Identify which cell holds the provided text, then report its (X, Y) central coordinate. 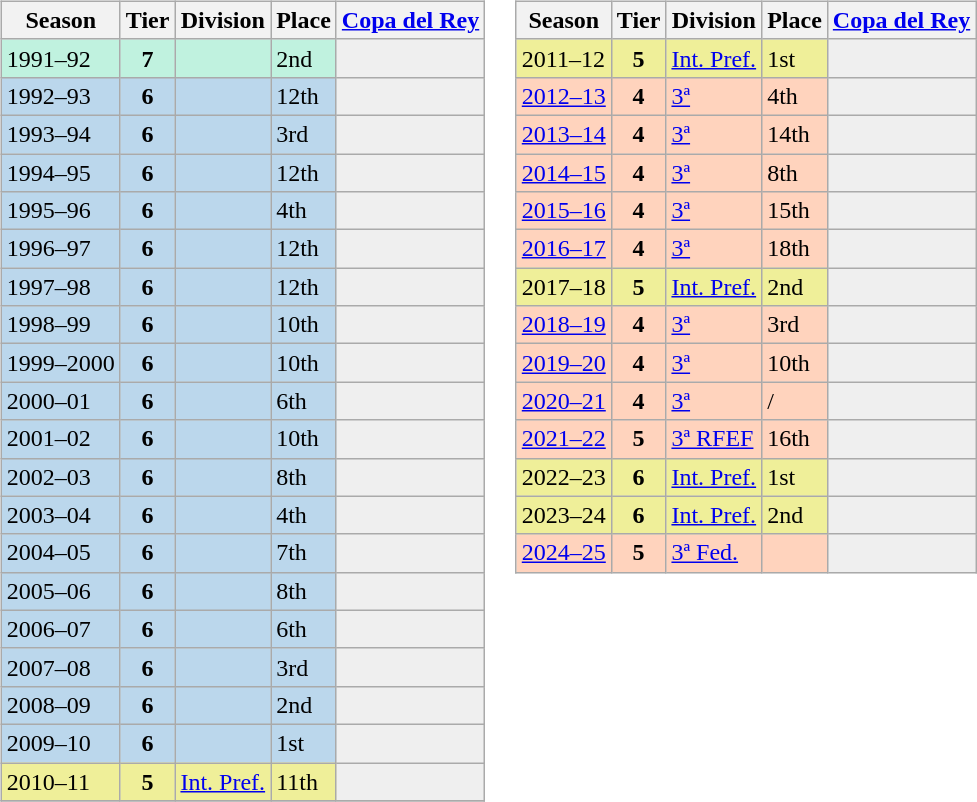
18th (795, 249)
1996–97 (60, 249)
1997–98 (60, 287)
1995–96 (60, 211)
2023–24 (564, 515)
1998–99 (60, 325)
2015–16 (564, 211)
2006–07 (60, 629)
2020–21 (564, 401)
2000–01 (60, 401)
2013–14 (564, 134)
2008–09 (60, 705)
15th (795, 211)
16th (795, 439)
1994–95 (60, 173)
2019–20 (564, 363)
2016–17 (564, 249)
2009–10 (60, 743)
2001–02 (60, 439)
2017–18 (564, 287)
7 (148, 58)
2021–22 (564, 439)
3ª Fed. (714, 553)
1991–92 (60, 58)
2002–03 (60, 477)
2012–13 (564, 96)
2014–15 (564, 173)
2007–08 (60, 667)
14th (795, 134)
/ (795, 401)
2022–23 (564, 477)
2003–04 (60, 515)
7th (304, 553)
2010–11 (60, 781)
2004–05 (60, 553)
2005–06 (60, 591)
1999–2000 (60, 363)
1993–94 (60, 134)
2024–25 (564, 553)
11th (304, 781)
1992–93 (60, 96)
3ª RFEF (714, 439)
2011–12 (564, 58)
2018–19 (564, 325)
